Find where the given text appears and provide that cell's center as (X, Y) coordinate. 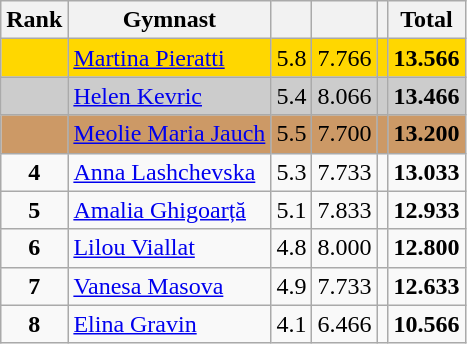
Anna Lashchevska (170, 172)
Rank (34, 20)
8.066 (344, 96)
6 (34, 248)
Martina Pieratti (170, 58)
6.466 (344, 324)
Vanesa Masova (170, 286)
4 (34, 172)
4.9 (292, 286)
12.633 (426, 286)
Gymnast (170, 20)
5.3 (292, 172)
12.800 (426, 248)
5.8 (292, 58)
Amalia Ghigoarță (170, 210)
7 (34, 286)
Total (426, 20)
13.466 (426, 96)
10.566 (426, 324)
5.4 (292, 96)
5.1 (292, 210)
4.8 (292, 248)
4.1 (292, 324)
7.833 (344, 210)
5 (34, 210)
7.766 (344, 58)
12.933 (426, 210)
7.700 (344, 134)
13.200 (426, 134)
8.000 (344, 248)
Helen Kevric (170, 96)
8 (34, 324)
Lilou Viallat (170, 248)
13.566 (426, 58)
13.033 (426, 172)
Meolie Maria Jauch (170, 134)
Elina Gravin (170, 324)
5.5 (292, 134)
